Search for the cell housing the specified text and yield its (X, Y) center coordinate. 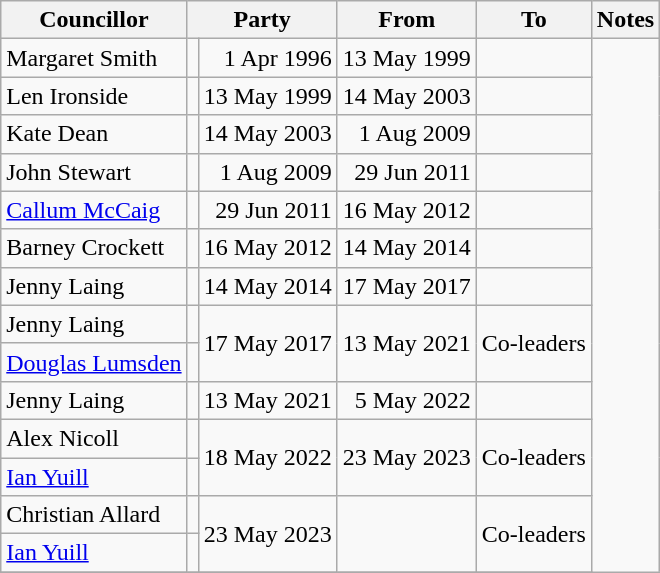
Margaret Smith (94, 58)
Len Ironside (94, 96)
18 May 2022 (268, 457)
Councillor (94, 20)
Party (262, 20)
Barney Crockett (94, 248)
Alex Nicoll (94, 438)
To (534, 20)
5 May 2022 (406, 400)
Notes (625, 20)
From (406, 20)
1 Apr 1996 (268, 58)
Christian Allard (94, 515)
Douglas Lumsden (94, 362)
Kate Dean (94, 134)
Callum McCaig (94, 210)
John Stewart (94, 172)
